Determine the [X, Y] coordinate at the center of the cell enclosing the given text.  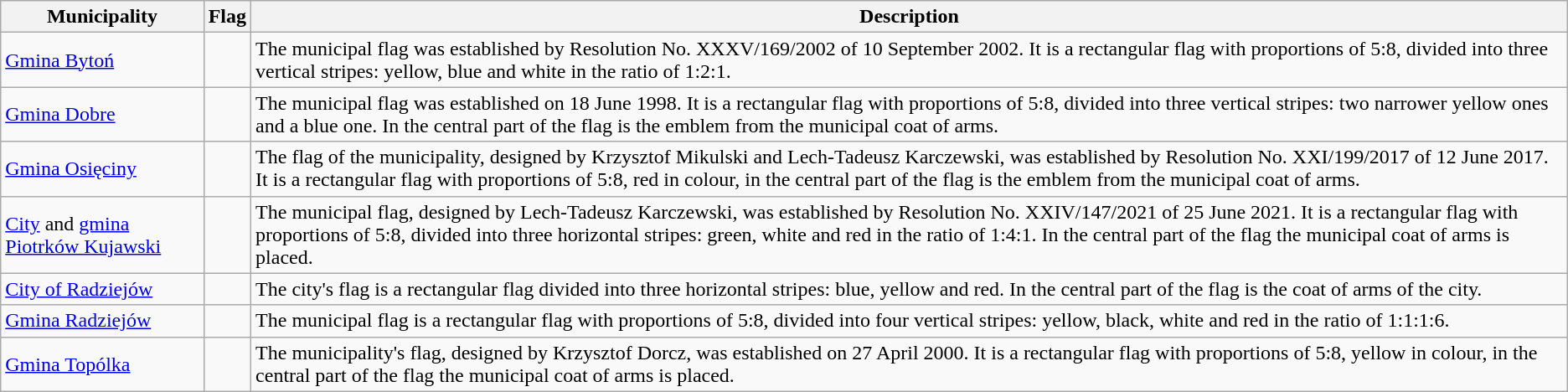
Gmina Topólka [102, 364]
Gmina Bytoń [102, 60]
City of Radziejów [102, 289]
Municipality [102, 17]
Gmina Radziejów [102, 321]
Gmina Osięciny [102, 169]
Description [910, 17]
City and gmina Piotrków Kujawski [102, 235]
Flag [227, 17]
Gmina Dobre [102, 114]
